For the text-containing cell, return its midpoint in [X, Y] coordinate format. 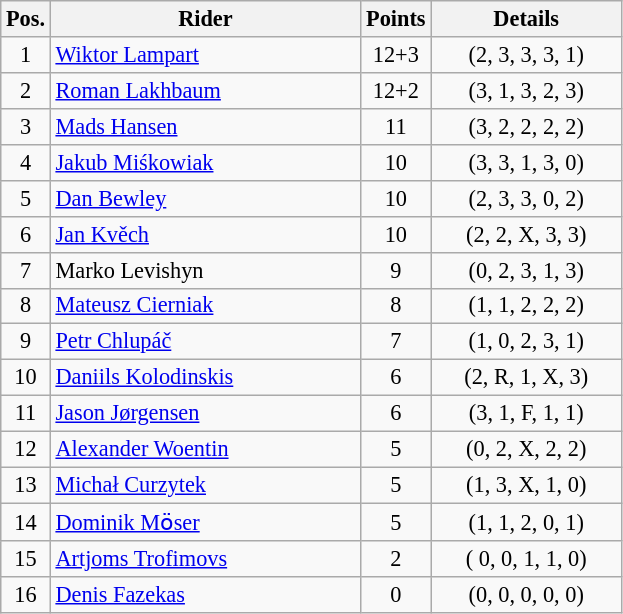
Pos. [26, 19]
(2, 2, X, 3, 3) [526, 234]
Alexander Woentin [205, 450]
Mateusz Cierniak [205, 306]
Artjoms Trofimovs [205, 559]
4 [26, 162]
Marko Levishyn [205, 270]
(1, 3, X, 1, 0) [526, 485]
13 [26, 485]
Jan Kvěch [205, 234]
Mads Hansen [205, 126]
(1, 1, 2, 2, 2) [526, 306]
(2, R, 1, X, 3) [526, 378]
(2, 3, 3, 0, 2) [526, 198]
Roman Lakhbaum [205, 90]
Rider [205, 19]
Petr Chlupáč [205, 342]
12 [26, 450]
(3, 1, F, 1, 1) [526, 414]
12+2 [396, 90]
(3, 3, 1, 3, 0) [526, 162]
(1, 1, 2, 0, 1) [526, 522]
Points [396, 19]
(0, 2, X, 2, 2) [526, 450]
(0, 0, 0, 0, 0) [526, 595]
Denis Fazekas [205, 595]
0 [396, 595]
Daniils Kolodinskis [205, 378]
1 [26, 55]
Details [526, 19]
3 [26, 126]
14 [26, 522]
Wiktor Lampart [205, 55]
(3, 2, 2, 2, 2) [526, 126]
( 0, 0, 1, 1, 0) [526, 559]
(2, 3, 3, 3, 1) [526, 55]
15 [26, 559]
Jakub Miśkowiak [205, 162]
12+3 [396, 55]
(1, 0, 2, 3, 1) [526, 342]
Dan Bewley [205, 198]
Michał Curzytek [205, 485]
Dominik Mӧser [205, 522]
16 [26, 595]
(3, 1, 3, 2, 3) [526, 90]
Jason Jørgensen [205, 414]
(0, 2, 3, 1, 3) [526, 270]
